Return the [x, y] coordinate for the center point of the cell that contains the specified text.  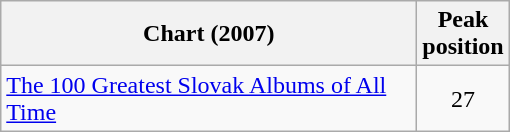
Chart (2007) [209, 34]
The 100 Greatest Slovak Albums of All Time [209, 98]
27 [463, 98]
Peakposition [463, 34]
